Search for the cell housing the specified text and yield its (x, y) center coordinate. 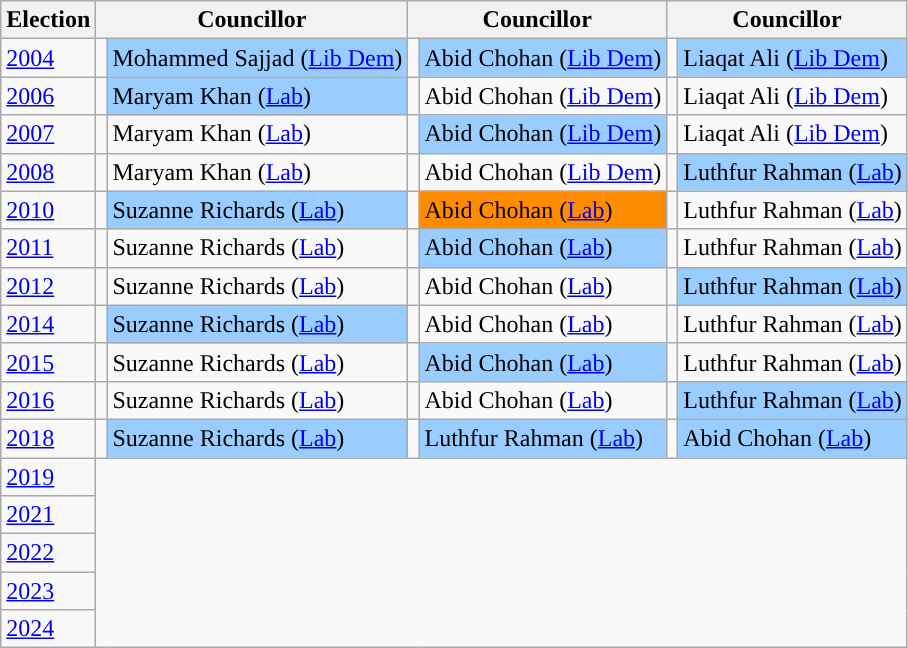
2012 (48, 286)
2018 (48, 438)
2023 (48, 591)
2011 (48, 248)
2006 (48, 96)
2019 (48, 477)
2008 (48, 172)
2024 (48, 629)
2007 (48, 134)
2015 (48, 362)
2004 (48, 58)
2014 (48, 324)
2010 (48, 210)
2022 (48, 553)
Election (48, 20)
2021 (48, 515)
2016 (48, 400)
Mohammed Sajjad (Lib Dem) (258, 58)
